Identify which cell holds the provided text, then report its (X, Y) central coordinate. 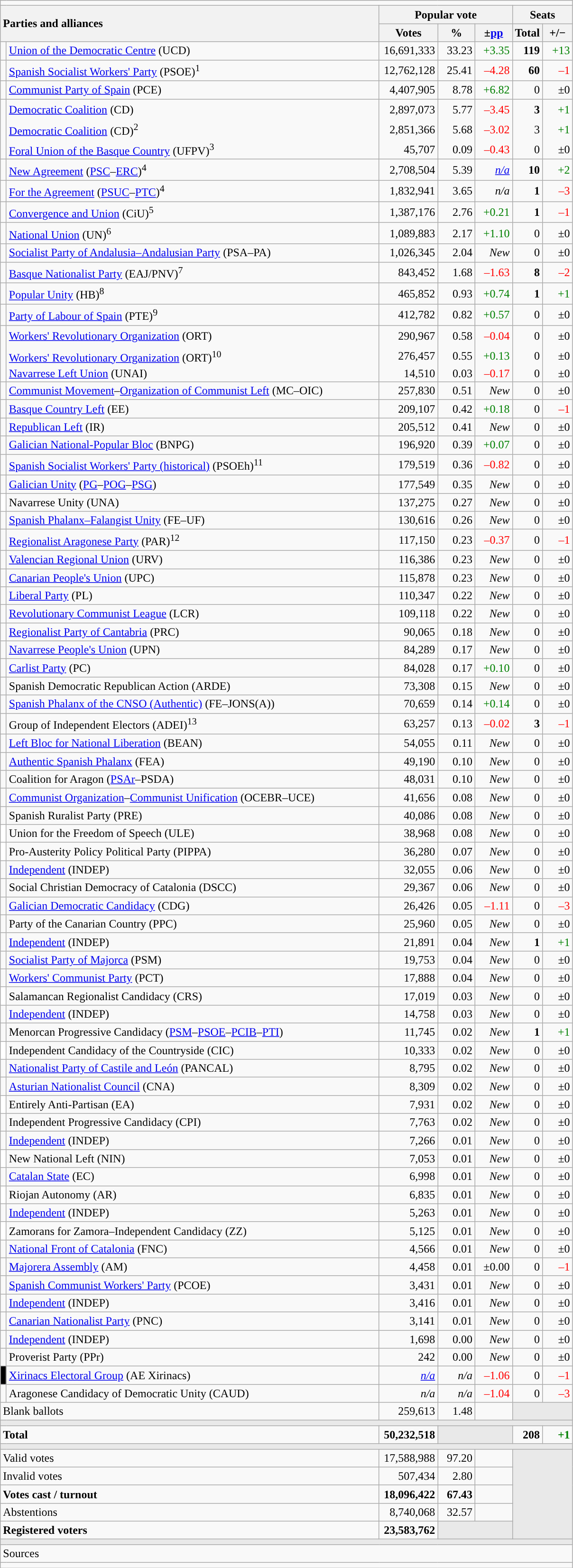
Zamorans for Zamora–Independent Candidacy (ZZ) (193, 1231)
Democratic Coalition (CD)2 (193, 130)
5.39 (456, 170)
Authentic Spanish Phalanx (FEA) (193, 761)
Independent Progressive Candidacy (CPI) (193, 1123)
32.57 (456, 1512)
Nationalist Party of Castile and León (PANCAL) (193, 1068)
Revolutionary Communist League (LCR) (193, 614)
3,416 (408, 1303)
117,150 (408, 540)
0.18 (456, 632)
0.15 (456, 686)
25,960 (408, 924)
Spanish Ruralist Party (PRE) (193, 816)
0.35 (456, 484)
Asturian Nationalist Council (CNA) (193, 1086)
Xirinacs Electoral Group (AE Xirinacs) (193, 1375)
Riojan Autonomy (AR) (193, 1195)
0.13 (456, 724)
–0.04 (493, 336)
+/− (558, 33)
2.04 (456, 253)
Spanish Socialist Workers' Party (historical) (PSOEh)11 (193, 465)
Carlist Party (PC) (193, 668)
49,190 (408, 761)
Pro-Austerity Policy Political Party (PIPPA) (193, 852)
17,888 (408, 978)
26,426 (408, 906)
0.07 (456, 852)
Convergence and Union (CiU)5 (193, 213)
Navarrese Unity (UNA) (193, 502)
0.39 (456, 445)
Union for the Freedom of Speech (ULE) (193, 834)
–3.45 (493, 109)
208 (527, 1435)
17,588,988 (408, 1458)
–1.06 (493, 1375)
Canarian People's Union (UPC) (193, 578)
+0.18 (493, 409)
Spanish Democratic Republican Action (ARDE) (193, 686)
6,835 (408, 1195)
18,096,422 (408, 1494)
259,613 (408, 1411)
38,968 (408, 834)
10,333 (408, 1050)
–1.11 (493, 906)
257,830 (408, 391)
60 (527, 70)
Workers' Revolutionary Organization (ORT)10 (193, 356)
179,519 (408, 465)
10 (527, 170)
1,026,345 (408, 253)
205,512 (408, 427)
67.43 (456, 1494)
1.68 (456, 272)
196,920 (408, 445)
–4.28 (493, 70)
0.41 (456, 427)
45,707 (408, 149)
5.68 (456, 130)
+0.14 (493, 704)
14,510 (408, 374)
–3.02 (493, 130)
0.82 (456, 315)
177,549 (408, 484)
% (456, 33)
National Union (UN)6 (193, 233)
8 (527, 272)
Proverist Party (PPr) (193, 1357)
–1.63 (493, 272)
+0.57 (493, 315)
116,386 (408, 559)
0.93 (456, 294)
1,089,883 (408, 233)
Basque Country Left (EE) (193, 409)
Workers' Revolutionary Organization (ORT) (193, 336)
Abstentions (190, 1512)
–0.17 (493, 374)
Majorera Assembly (AM) (193, 1267)
276,457 (408, 356)
+2 (558, 170)
Sources (286, 1554)
+1.10 (493, 233)
Socialist Party of Majorca (PSM) (193, 960)
8.78 (456, 90)
465,852 (408, 294)
41,656 (408, 798)
Catalan State (EC) (193, 1177)
90,065 (408, 632)
Galician Unity (PG–POG–PSG) (193, 484)
Basque Nationalist Party (EAJ/PNV)7 (193, 272)
Salamancan Regionalist Candidacy (CRS) (193, 996)
Foral Union of the Basque Country (UFPV)3 (193, 149)
–0.82 (493, 465)
5.77 (456, 109)
Votes cast / turnout (190, 1494)
137,275 (408, 502)
0.58 (456, 336)
Socialist Party of Andalusia–Andalusian Party (PSA–PA) (193, 253)
130,616 (408, 520)
+0.13 (493, 356)
Galician Democratic Candidacy (CDG) (193, 906)
Galician National-Popular Bloc (BNPG) (193, 445)
8,309 (408, 1086)
119 (527, 51)
Communist Movement–Organization of Communist Left (MC–OIC) (193, 391)
Spanish Phalanx of the CNSO (Authentic) (FE–JONS(A)) (193, 704)
0.36 (456, 465)
3.65 (456, 191)
–0.02 (493, 724)
7,266 (408, 1141)
Invalid votes (190, 1476)
Valid votes (190, 1458)
40,086 (408, 816)
Party of the Canarian Country (PPC) (193, 924)
2.17 (456, 233)
3,141 (408, 1321)
0.26 (456, 520)
5,263 (408, 1213)
6,998 (408, 1177)
Blank ballots (190, 1411)
Democratic Coalition (CD) (193, 109)
17,019 (408, 996)
New Agreement (PSC–ERC)4 (193, 170)
7,763 (408, 1123)
+3.35 (493, 51)
8,740,068 (408, 1512)
50,232,518 (408, 1435)
Coalition for Aragon (PSAr–PSDA) (193, 779)
Spanish Socialist Workers' Party (PSOE)1 (193, 70)
±pp (493, 33)
14,758 (408, 1014)
2.76 (456, 213)
110,347 (408, 596)
23,583,762 (408, 1530)
33.23 (456, 51)
National Front of Catalonia (FNC) (193, 1249)
7,053 (408, 1159)
16,691,333 (408, 51)
1,832,941 (408, 191)
Group of Independent Electors (ADEI)13 (193, 724)
412,782 (408, 315)
290,967 (408, 336)
Workers' Communist Party (PCT) (193, 978)
0.14 (456, 704)
2,897,073 (408, 109)
97.20 (456, 1458)
19,753 (408, 960)
New National Left (NIN) (193, 1159)
54,055 (408, 743)
Parties and alliances (190, 24)
4,566 (408, 1249)
Union of the Democratic Centre (UCD) (193, 51)
115,878 (408, 578)
25.41 (456, 70)
–2 (558, 272)
8,795 (408, 1068)
0.51 (456, 391)
Left Bloc for National Liberation (BEAN) (193, 743)
Seats (543, 15)
Entirely Anti-Partisan (EA) (193, 1104)
0.42 (456, 409)
1.48 (456, 1411)
29,367 (408, 888)
+0.10 (493, 668)
0.27 (456, 502)
Menorcan Progressive Candidacy (PSM–PSOE–PCIB–PTI) (193, 1032)
48,031 (408, 779)
+0.21 (493, 213)
Spanish Phalanx–Falangist Unity (FE–UF) (193, 520)
5,125 (408, 1231)
+6.82 (493, 90)
Canarian Nationalist Party (PNC) (193, 1321)
Popular vote (446, 15)
843,452 (408, 272)
Votes (408, 33)
0.11 (456, 743)
Party of Labour of Spain (PTE)9 (193, 315)
2,708,504 (408, 170)
Regionalist Party of Cantabria (PRC) (193, 632)
36,280 (408, 852)
±0.00 (493, 1267)
Social Christian Democracy of Catalonia (DSCC) (193, 888)
Regionalist Aragonese Party (PAR)12 (193, 540)
2,851,366 (408, 130)
–0.37 (493, 540)
109,118 (408, 614)
Navarrese People's Union (UPN) (193, 650)
11,745 (408, 1032)
84,289 (408, 650)
Independent Candidacy of the Countryside (CIC) (193, 1050)
+0.07 (493, 445)
Spanish Communist Workers' Party (PCOE) (193, 1285)
1,387,176 (408, 213)
Liberal Party (PL) (193, 596)
242 (408, 1357)
7,931 (408, 1104)
Aragonese Candidacy of Democratic Unity (CAUD) (193, 1393)
For the Agreement (PSUC–PTC)4 (193, 191)
–1.04 (493, 1393)
Popular Unity (HB)8 (193, 294)
Communist Organization–Communist Unification (OCEBR–UCE) (193, 798)
+13 (558, 51)
Valencian Regional Union (URV) (193, 559)
4,407,905 (408, 90)
3,431 (408, 1285)
1,698 (408, 1339)
+0.74 (493, 294)
73,308 (408, 686)
Navarrese Left Union (UNAI) (193, 374)
32,055 (408, 870)
70,659 (408, 704)
0.55 (456, 356)
2.80 (456, 1476)
209,107 (408, 409)
12,762,128 (408, 70)
Communist Party of Spain (PCE) (193, 90)
Republican Left (IR) (193, 427)
Registered voters (190, 1530)
21,891 (408, 942)
84,028 (408, 668)
–0.43 (493, 149)
63,257 (408, 724)
4,458 (408, 1267)
0.09 (456, 149)
507,434 (408, 1476)
